Return the [X, Y] coordinate for the center point of the cell that contains the specified text.  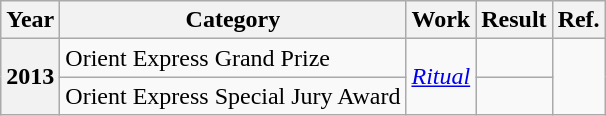
Orient Express Grand Prize [233, 58]
Category [233, 20]
Orient Express Special Jury Award [233, 96]
Ref. [578, 20]
Result [514, 20]
Ritual [441, 77]
2013 [30, 77]
Year [30, 20]
Work [441, 20]
